Locate the cell with the specified text and output its (x, y) center coordinate. 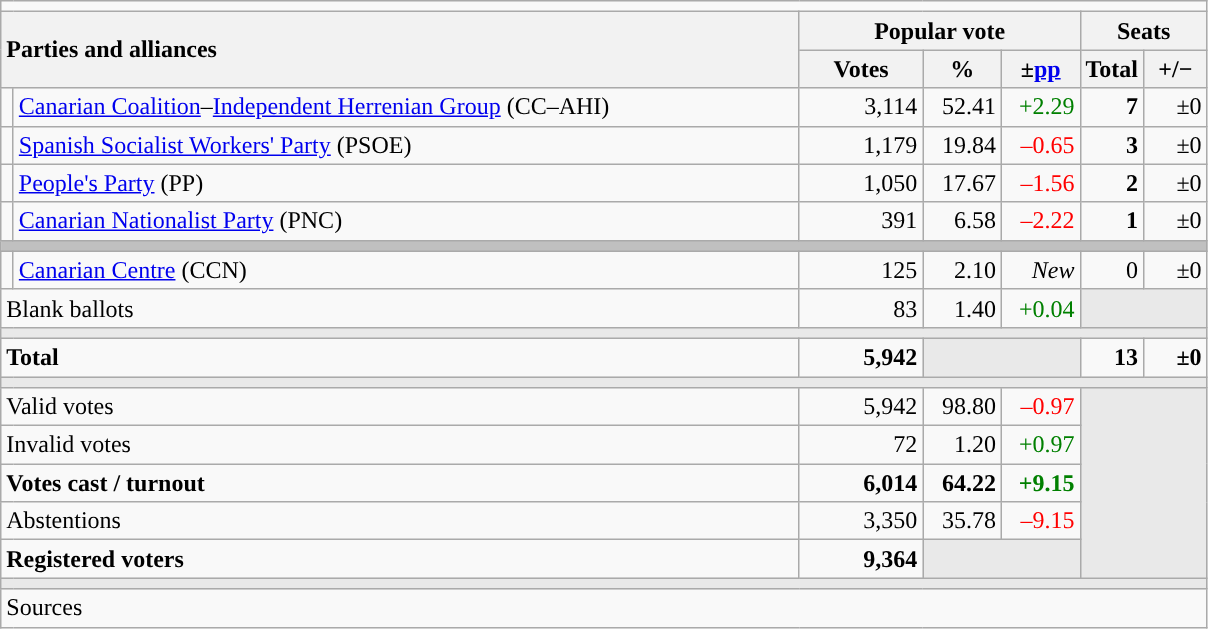
1,050 (861, 183)
Invalid votes (400, 445)
6.58 (962, 221)
People's Party (PP) (406, 183)
1,179 (861, 145)
72 (861, 445)
Abstentions (400, 521)
125 (861, 270)
52.41 (962, 107)
7 (1112, 107)
3,114 (861, 107)
Spanish Socialist Workers' Party (PSOE) (406, 145)
1 (1112, 221)
Canarian Coalition–Independent Herrenian Group (CC–AHI) (406, 107)
Canarian Centre (CCN) (406, 270)
83 (861, 308)
0 (1112, 270)
Valid votes (400, 407)
+0.04 (1040, 308)
6,014 (861, 483)
9,364 (861, 559)
2.10 (962, 270)
+/− (1176, 69)
–9.15 (1040, 521)
19.84 (962, 145)
New (1040, 270)
Votes (861, 69)
–0.65 (1040, 145)
Votes cast / turnout (400, 483)
17.67 (962, 183)
98.80 (962, 407)
±pp (1040, 69)
13 (1112, 357)
+9.15 (1040, 483)
2 (1112, 183)
+0.97 (1040, 445)
Registered voters (400, 559)
+2.29 (1040, 107)
64.22 (962, 483)
35.78 (962, 521)
1.40 (962, 308)
Seats (1144, 31)
Canarian Nationalist Party (PNC) (406, 221)
–2.22 (1040, 221)
3 (1112, 145)
Sources (604, 608)
391 (861, 221)
3,350 (861, 521)
% (962, 69)
–1.56 (1040, 183)
Blank ballots (400, 308)
Popular vote (940, 31)
–0.97 (1040, 407)
1.20 (962, 445)
Parties and alliances (400, 50)
